Detect which cell encompasses the target text, then output its [X, Y] center coordinate. 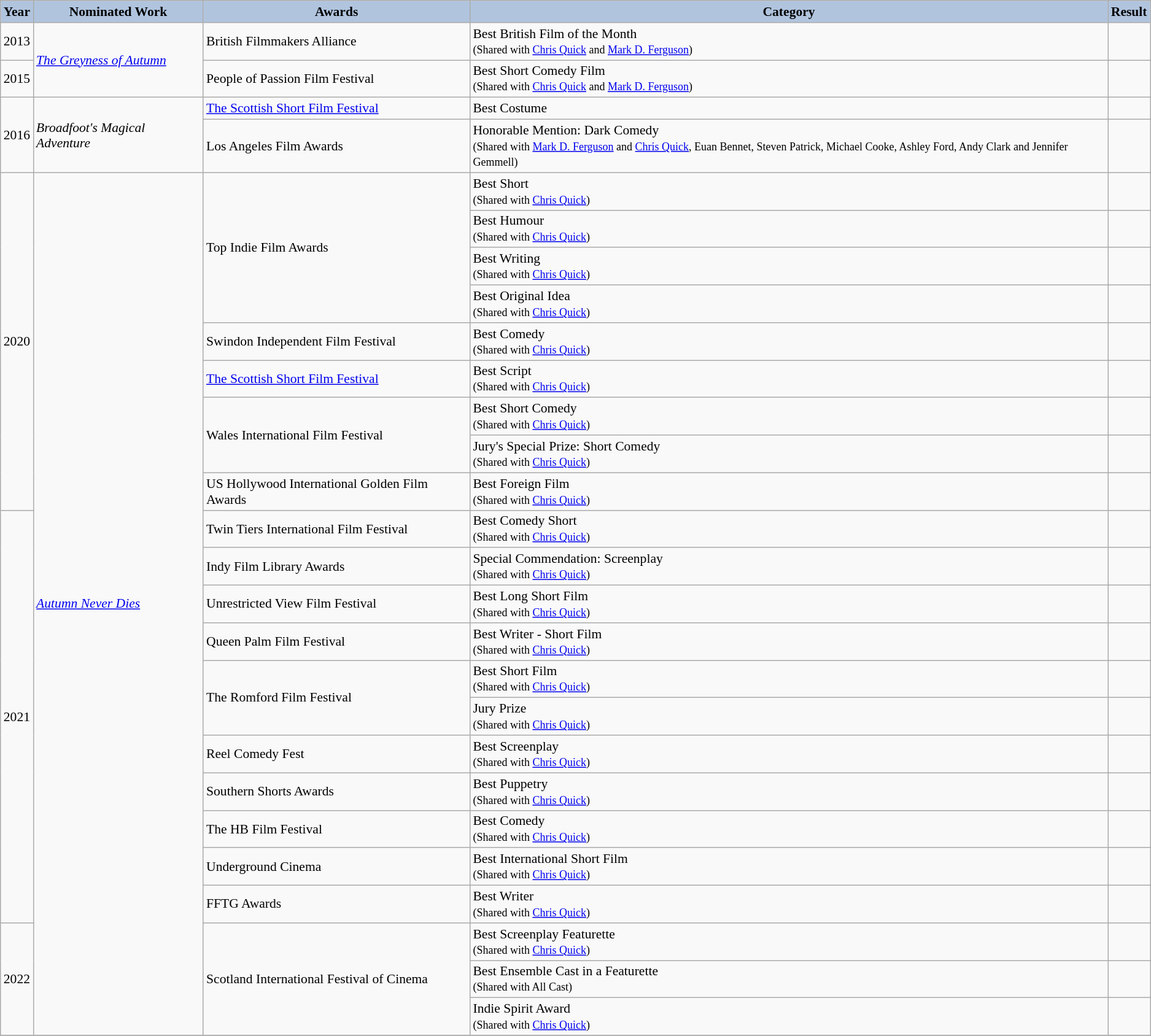
People of Passion Film Festival [336, 79]
2013 [17, 42]
2015 [17, 79]
British Filmmakers Alliance [336, 42]
Southern Shorts Awards [336, 792]
Unrestricted View Film Festival [336, 604]
Best Puppetry(Shared with Chris Quick) [788, 792]
Scotland International Festival of Cinema [336, 980]
Best Long Short Film(Shared with Chris Quick) [788, 604]
Best Writer - Short Film(Shared with Chris Quick) [788, 642]
Indie Spirit Award(Shared with Chris Quick) [788, 1016]
Best Costume [788, 109]
Best Original Idea(Shared with Chris Quick) [788, 304]
Indy Film Library Awards [336, 567]
Result [1130, 12]
Special Commendation: Screenplay(Shared with Chris Quick) [788, 567]
The HB Film Festival [336, 829]
Jury Prize(Shared with Chris Quick) [788, 717]
Category [788, 12]
Underground Cinema [336, 867]
Best Screenplay(Shared with Chris Quick) [788, 754]
US Hollywood International Golden Film Awards [336, 491]
Best Short Comedy(Shared with Chris Quick) [788, 416]
Best Short(Shared with Chris Quick) [788, 191]
Los Angeles Film Awards [336, 146]
Best British Film of the Month(Shared with Chris Quick and Mark D. Ferguson) [788, 42]
Top Indie Film Awards [336, 247]
Best Script(Shared with Chris Quick) [788, 379]
2020 [17, 341]
Awards [336, 12]
Best Humour(Shared with Chris Quick) [788, 228]
2022 [17, 980]
Nominated Work [118, 12]
Swindon Independent Film Festival [336, 341]
Best Comedy Short(Shared with Chris Quick) [788, 529]
Autumn Never Dies [118, 604]
The Greyness of Autumn [118, 60]
Broadfoot's Magical Adventure [118, 135]
Reel Comedy Fest [336, 754]
Queen Palm Film Festival [336, 642]
Best Screenplay Featurette(Shared with Chris Quick) [788, 941]
Twin Tiers International Film Festival [336, 529]
Best Writer(Shared with Chris Quick) [788, 905]
Year [17, 12]
Jury's Special Prize: Short Comedy(Shared with Chris Quick) [788, 454]
Wales International Film Festival [336, 435]
Best Foreign Film(Shared with Chris Quick) [788, 491]
Best Ensemble Cast in a Featurette(Shared with All Cast) [788, 980]
FFTG Awards [336, 905]
The Romford Film Festival [336, 698]
Best Writing(Shared with Chris Quick) [788, 266]
Best Short Film(Shared with Chris Quick) [788, 679]
2016 [17, 135]
2021 [17, 716]
Best International Short Film(Shared with Chris Quick) [788, 867]
Best Short Comedy Film(Shared with Chris Quick and Mark D. Ferguson) [788, 79]
